Return the (x, y) coordinate for the center point of the cell that contains the specified text.  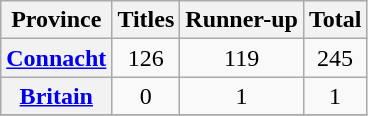
245 (335, 58)
Connacht (56, 58)
Titles (146, 20)
126 (146, 58)
Runner-up (242, 20)
0 (146, 96)
Province (56, 20)
Britain (56, 96)
Total (335, 20)
119 (242, 58)
